Provide the (X, Y) coordinate of the cell's center where the given text is located.  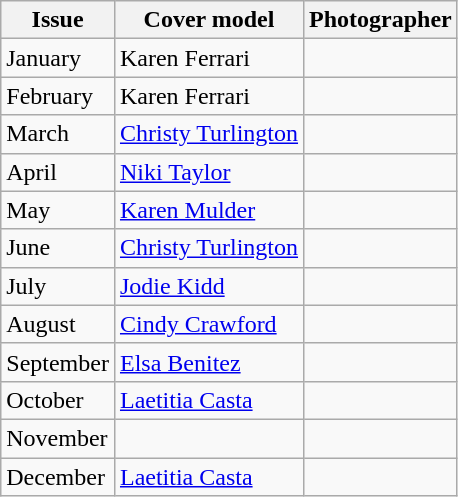
Issue (58, 20)
October (58, 400)
March (58, 134)
December (58, 477)
August (58, 324)
June (58, 248)
Jodie Kidd (208, 286)
January (58, 58)
April (58, 172)
Niki Taylor (208, 172)
Elsa Benitez (208, 362)
Cindy Crawford (208, 324)
September (58, 362)
July (58, 286)
February (58, 96)
May (58, 210)
Cover model (208, 20)
November (58, 438)
Photographer (381, 20)
Karen Mulder (208, 210)
